Output the [X, Y] coordinate of the center of the cell containing the given text.  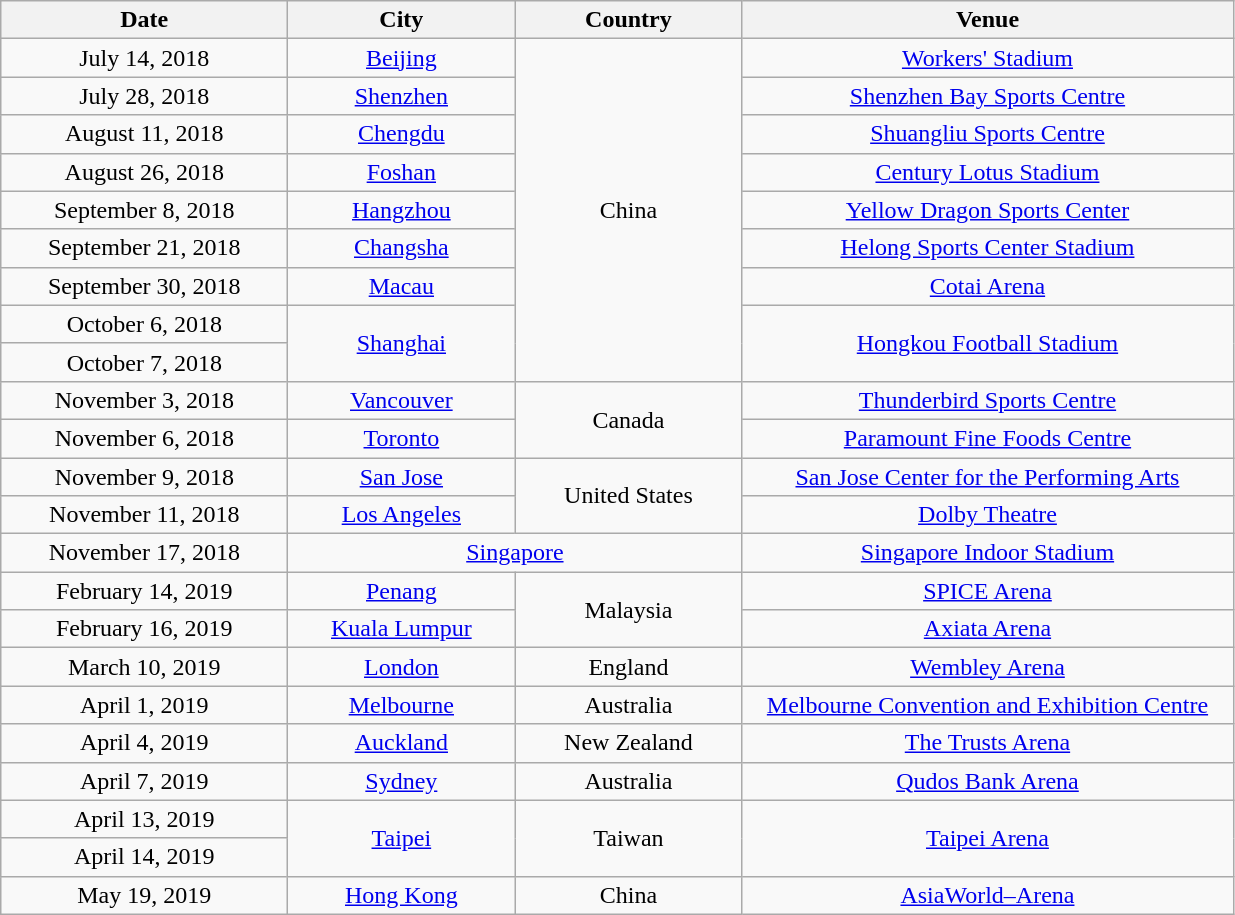
City [402, 20]
March 10, 2019 [144, 667]
United States [628, 496]
Taipei Arena [988, 838]
Shenzhen Bay Sports Centre [988, 96]
November 3, 2018 [144, 400]
San Jose [402, 477]
Taipei [402, 838]
New Zealand [628, 743]
Sydney [402, 781]
September 21, 2018 [144, 248]
Shanghai [402, 343]
San Jose Center for the Performing Arts [988, 477]
Canada [628, 419]
Singapore [515, 553]
Helong Sports Center Stadium [988, 248]
Shenzhen [402, 96]
Venue [988, 20]
Hong Kong [402, 895]
Malaysia [628, 610]
April 4, 2019 [144, 743]
Cotai Arena [988, 286]
Hongkou Football Stadium [988, 343]
November 17, 2018 [144, 553]
April 7, 2019 [144, 781]
Axiata Arena [988, 629]
Vancouver [402, 400]
Melbourne [402, 705]
August 26, 2018 [144, 172]
Auckland [402, 743]
July 14, 2018 [144, 58]
February 14, 2019 [144, 591]
Kuala Lumpur [402, 629]
October 6, 2018 [144, 324]
Los Angeles [402, 515]
Foshan [402, 172]
October 7, 2018 [144, 362]
London [402, 667]
September 30, 2018 [144, 286]
Workers' Stadium [988, 58]
Hangzhou [402, 210]
England [628, 667]
November 9, 2018 [144, 477]
Wembley Arena [988, 667]
Paramount Fine Foods Centre [988, 438]
April 14, 2019 [144, 857]
February 16, 2019 [144, 629]
April 1, 2019 [144, 705]
Singapore Indoor Stadium [988, 553]
November 11, 2018 [144, 515]
Penang [402, 591]
Melbourne Convention and Exhibition Centre [988, 705]
April 13, 2019 [144, 819]
September 8, 2018 [144, 210]
Toronto [402, 438]
Qudos Bank Arena [988, 781]
SPICE Arena [988, 591]
Chengdu [402, 134]
Taiwan [628, 838]
Shuangliu Sports Centre [988, 134]
Thunderbird Sports Centre [988, 400]
November 6, 2018 [144, 438]
May 19, 2019 [144, 895]
Changsha [402, 248]
The Trusts Arena [988, 743]
Century Lotus Stadium [988, 172]
Beijing [402, 58]
AsiaWorld–Arena [988, 895]
Yellow Dragon Sports Center [988, 210]
Country [628, 20]
Macau [402, 286]
Date [144, 20]
July 28, 2018 [144, 96]
Dolby Theatre [988, 515]
August 11, 2018 [144, 134]
